Provide the (X, Y) coordinate of the cell's center where the given text is located.  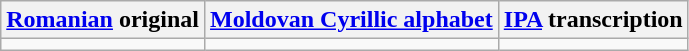
Moldovan Cyrillic alphabet (352, 20)
IPA transcription (593, 20)
Romanian original (103, 20)
